Locate the cell with the specified text and output its [x, y] center coordinate. 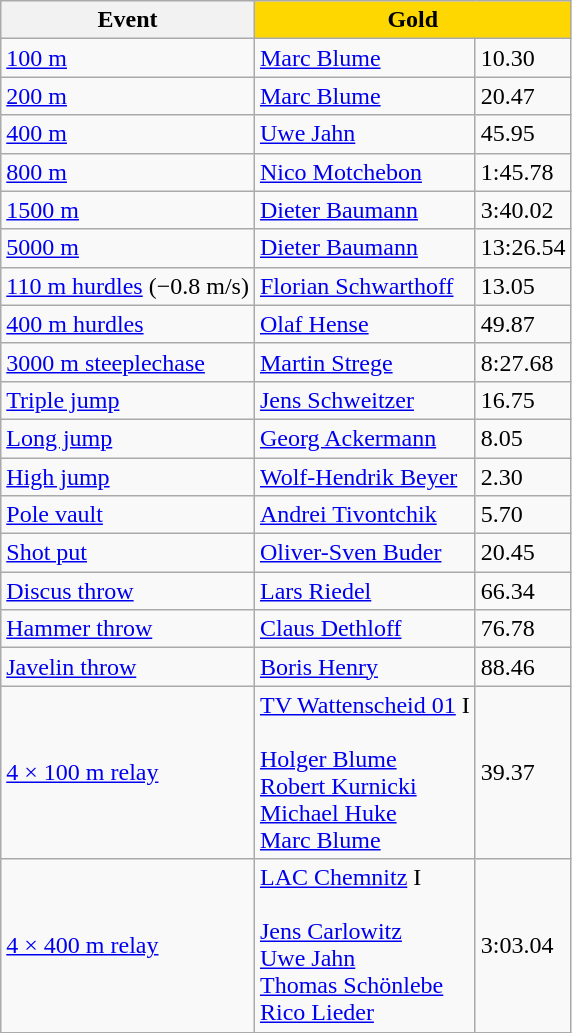
Claus Dethloff [364, 629]
5.70 [523, 515]
Jens Schweitzer [364, 400]
Triple jump [128, 400]
Gold [412, 20]
1500 m [128, 210]
Florian Schwarthoff [364, 286]
4 × 100 m relay [128, 772]
Uwe Jahn [364, 134]
Lars Riedel [364, 591]
8.05 [523, 438]
16.75 [523, 400]
5000 m [128, 248]
66.34 [523, 591]
Andrei Tivontchik [364, 515]
39.37 [523, 772]
Wolf-Hendrik Beyer [364, 477]
TV Wattenscheid 01 I Holger Blume Robert Kurnicki Michael Huke Marc Blume [364, 772]
3:03.04 [523, 946]
Long jump [128, 438]
200 m [128, 96]
Discus throw [128, 591]
Oliver-Sven Buder [364, 553]
Event [128, 20]
Shot put [128, 553]
8:27.68 [523, 362]
88.46 [523, 667]
3:40.02 [523, 210]
10.30 [523, 58]
100 m [128, 58]
Martin Strege [364, 362]
Nico Motchebon [364, 172]
LAC Chemnitz I Jens Carlowitz Uwe Jahn Thomas Schönlebe Rico Lieder [364, 946]
3000 m steeplechase [128, 362]
20.47 [523, 96]
110 m hurdles (−0.8 m/s) [128, 286]
High jump [128, 477]
1:45.78 [523, 172]
13.05 [523, 286]
13:26.54 [523, 248]
Javelin throw [128, 667]
76.78 [523, 629]
Boris Henry [364, 667]
4 × 400 m relay [128, 946]
Olaf Hense [364, 324]
2.30 [523, 477]
45.95 [523, 134]
Georg Ackermann [364, 438]
Hammer throw [128, 629]
20.45 [523, 553]
49.87 [523, 324]
Pole vault [128, 515]
400 m [128, 134]
400 m hurdles [128, 324]
800 m [128, 172]
